Output the [X, Y] coordinate of the center of the cell containing the given text.  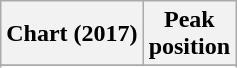
Peak position [189, 34]
Chart (2017) [72, 34]
